Search for the cell housing the specified text and yield its (X, Y) center coordinate. 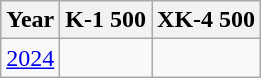
2024 (30, 58)
XK-4 500 (206, 20)
K-1 500 (106, 20)
Year (30, 20)
